Capture the cell that displays the provided text and extract its [X, Y] central coordinate. 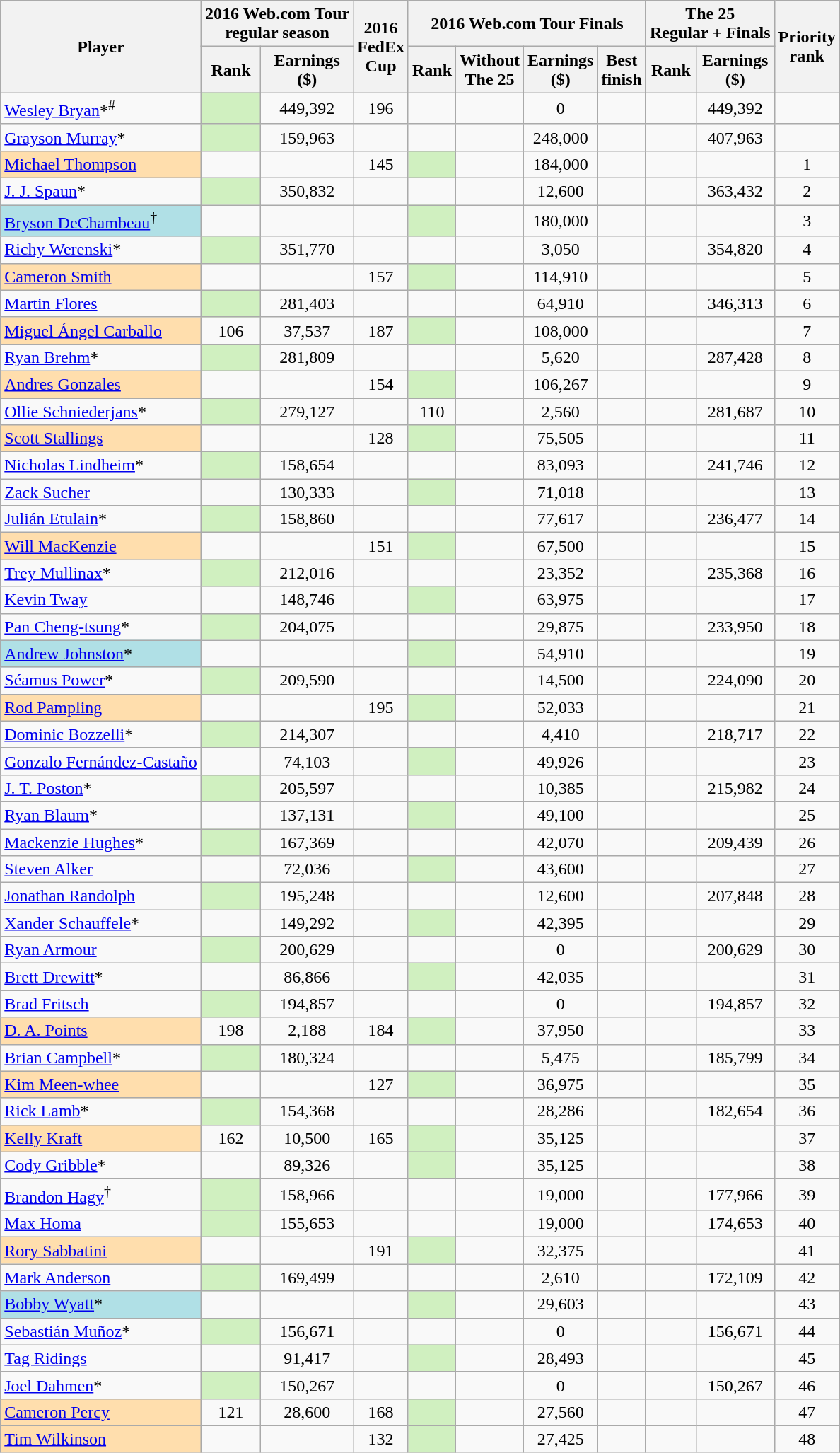
5,620 [561, 357]
177,966 [735, 1194]
Kevin Tway [101, 600]
Joel Dahmen* [101, 1385]
Ryan Blaum* [101, 815]
2016 Web.com Tour Finals [527, 24]
49,926 [561, 761]
Xander Schauffele* [101, 923]
7 [807, 330]
235,368 [735, 573]
159,963 [307, 137]
132 [381, 1439]
5 [807, 277]
67,500 [561, 546]
28,493 [561, 1358]
Miguel Ángel Carballo [101, 330]
46 [807, 1385]
63,975 [561, 600]
Rory Sabbatini [101, 1251]
233,950 [735, 627]
127 [381, 1084]
34 [807, 1058]
The 25Regular + Finals [710, 24]
2 [807, 192]
Bobby Wyatt* [101, 1304]
108,000 [561, 330]
212,016 [307, 573]
Tag Ridings [101, 1358]
Trey Mullinax* [101, 573]
42,395 [561, 923]
Cameron Percy [101, 1412]
195 [381, 707]
52,033 [561, 707]
Séamus Power* [101, 681]
72,036 [307, 869]
Brett Drewitt* [101, 977]
15 [807, 546]
24 [807, 788]
154 [381, 384]
45 [807, 1358]
2,560 [561, 412]
26 [807, 843]
218,717 [735, 734]
Nicholas Lindheim* [101, 465]
29 [807, 923]
Player [101, 47]
14,500 [561, 681]
346,313 [735, 303]
42,035 [561, 977]
169,499 [307, 1278]
16 [807, 573]
75,505 [561, 439]
Scott Stallings [101, 439]
38 [807, 1165]
13 [807, 492]
Tim Wilkinson [101, 1439]
83,093 [561, 465]
106 [231, 330]
241,746 [735, 465]
47 [807, 1412]
248,000 [561, 137]
Max Homa [101, 1224]
281,687 [735, 412]
44 [807, 1331]
37,950 [561, 1031]
167,369 [307, 843]
158,966 [307, 1194]
6 [807, 303]
Pan Cheng-tsung* [101, 627]
Kelly Kraft [101, 1138]
Cameron Smith [101, 277]
287,428 [735, 357]
D. A. Points [101, 1031]
Ollie Schniederjans* [101, 412]
Michael Thompson [101, 164]
37,537 [307, 330]
Andrew Johnston* [101, 654]
187 [381, 330]
Ryan Armour [101, 950]
Brandon Hagy† [101, 1194]
Grayson Murray* [101, 137]
158,860 [307, 519]
172,109 [735, 1278]
363,432 [735, 192]
204,075 [307, 627]
Richy Werenski* [101, 250]
Brian Campbell* [101, 1058]
77,617 [561, 519]
19 [807, 654]
106,267 [561, 384]
128 [381, 439]
86,866 [307, 977]
Mackenzie Hughes* [101, 843]
30 [807, 950]
28 [807, 896]
42,070 [561, 843]
174,653 [735, 1224]
351,770 [307, 250]
91,417 [307, 1358]
207,848 [735, 896]
14 [807, 519]
281,403 [307, 303]
43 [807, 1304]
74,103 [307, 761]
195,248 [307, 896]
407,963 [735, 137]
4,410 [561, 734]
279,127 [307, 412]
37 [807, 1138]
236,477 [735, 519]
184,000 [561, 164]
Brad Fritsch [101, 1004]
27 [807, 869]
11 [807, 439]
Rod Pampling [101, 707]
180,324 [307, 1058]
2016 Web.com Tourregular season [277, 24]
27,560 [561, 1412]
Bestfinish [622, 69]
WithoutThe 25 [490, 69]
31 [807, 977]
Rick Lamb* [101, 1111]
151 [381, 546]
12 [807, 465]
8 [807, 357]
1 [807, 164]
Zack Sucher [101, 492]
185,799 [735, 1058]
224,090 [735, 681]
25 [807, 815]
21 [807, 707]
Gonzalo Fernández-Castaño [101, 761]
180,000 [561, 221]
23 [807, 761]
162 [231, 1138]
40 [807, 1224]
48 [807, 1439]
149,292 [307, 923]
33 [807, 1031]
35 [807, 1084]
J. T. Poston* [101, 788]
29,875 [561, 627]
Sebastián Muñoz* [101, 1331]
29,603 [561, 1304]
191 [381, 1251]
281,809 [307, 357]
Andres Gonzales [101, 384]
5,475 [561, 1058]
114,910 [561, 277]
165 [381, 1138]
41 [807, 1251]
36 [807, 1111]
184 [381, 1031]
198 [231, 1031]
18 [807, 627]
3,050 [561, 250]
2,188 [307, 1031]
Wesley Bryan*# [101, 109]
17 [807, 600]
54,910 [561, 654]
214,307 [307, 734]
182,654 [735, 1111]
Ryan Brehm* [101, 357]
158,654 [307, 465]
Steven Alker [101, 869]
10,500 [307, 1138]
49,100 [561, 815]
9 [807, 384]
39 [807, 1194]
28,600 [307, 1412]
36,975 [561, 1084]
154,368 [307, 1111]
Kim Meen-whee [101, 1084]
27,425 [561, 1439]
157 [381, 277]
2016FedExCup [381, 47]
64,910 [561, 303]
Will MacKenzie [101, 546]
145 [381, 164]
J. J. Spaun* [101, 192]
209,439 [735, 843]
3 [807, 221]
Jonathan Randolph [101, 896]
28,286 [561, 1111]
Mark Anderson [101, 1278]
10 [807, 412]
32,375 [561, 1251]
43,600 [561, 869]
20 [807, 681]
71,018 [561, 492]
350,832 [307, 192]
32 [807, 1004]
121 [231, 1412]
110 [431, 412]
Julián Etulain* [101, 519]
42 [807, 1278]
Dominic Bozzelli* [101, 734]
Priorityrank [807, 47]
Bryson DeChambeau† [101, 221]
Martin Flores [101, 303]
Cody Gribble* [101, 1165]
196 [381, 109]
354,820 [735, 250]
4 [807, 250]
168 [381, 1412]
10,385 [561, 788]
209,590 [307, 681]
23,352 [561, 573]
148,746 [307, 600]
215,982 [735, 788]
22 [807, 734]
137,131 [307, 815]
205,597 [307, 788]
155,653 [307, 1224]
130,333 [307, 492]
89,326 [307, 1165]
2,610 [561, 1278]
